Provide the (x, y) coordinate of the cell's center where the given text is located.  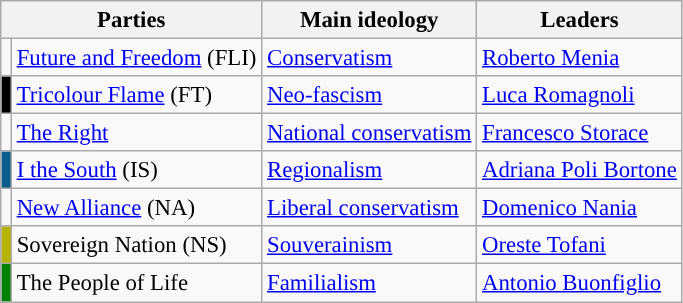
Liberal conservatism (370, 208)
Antonio Buonfiglio (580, 283)
Francesco Storace (580, 133)
The Right (136, 133)
Future and Freedom (FLI) (136, 58)
Oreste Tofani (580, 245)
Adriana Poli Bortone (580, 170)
New Alliance (NA) (136, 208)
The People of Life (136, 283)
Tricolour Flame (FT) (136, 95)
Main ideology (370, 20)
Roberto Menia (580, 58)
Luca Romagnoli (580, 95)
I the South (IS) (136, 170)
Leaders (580, 20)
Domenico Nania (580, 208)
Souverainism (370, 245)
National conservatism (370, 133)
Sovereign Nation (NS) (136, 245)
Regionalism (370, 170)
Neo-fascism (370, 95)
Familialism (370, 283)
Parties (132, 20)
Conservatism (370, 58)
